Identify which cell holds the provided text, then report its [x, y] central coordinate. 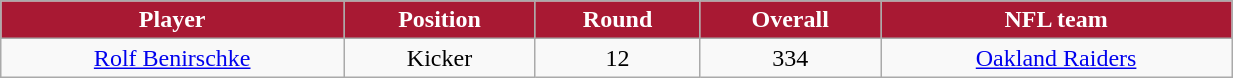
Round [617, 20]
Overall [790, 20]
Oakland Raiders [1056, 58]
Position [440, 20]
Kicker [440, 58]
Player [172, 20]
12 [617, 58]
Rolf Benirschke [172, 58]
NFL team [1056, 20]
334 [790, 58]
